Identify which cell holds the provided text, then report its (x, y) central coordinate. 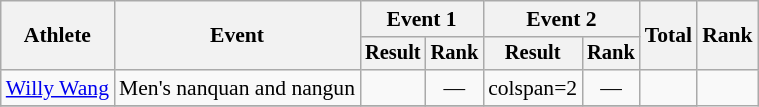
colspan=2 (532, 88)
Event (237, 36)
Athlete (58, 36)
Event 2 (562, 19)
Total (668, 36)
Willy Wang (58, 88)
Event 1 (422, 19)
Men's nanquan and nangun (237, 88)
